Identify which cell holds the provided text, then report its (x, y) central coordinate. 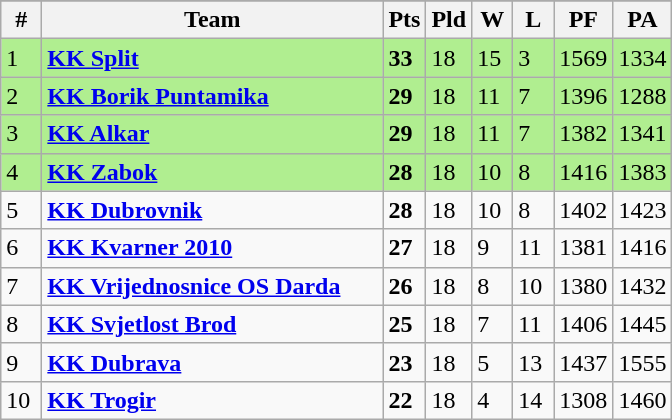
KK Dubrava (212, 362)
6 (22, 248)
1383 (642, 172)
15 (492, 58)
1396 (584, 96)
1437 (584, 362)
1555 (642, 362)
23 (404, 362)
1445 (642, 324)
1 (22, 58)
1432 (642, 286)
KK Kvarner 2010 (212, 248)
1382 (584, 134)
PF (584, 20)
1569 (584, 58)
1288 (642, 96)
1380 (584, 286)
1402 (584, 210)
KK Split (212, 58)
1308 (584, 400)
2 (22, 96)
Team (212, 20)
33 (404, 58)
KK Zabok (212, 172)
KK Alkar (212, 134)
1423 (642, 210)
Pld (449, 20)
KK Borik Puntamika (212, 96)
1406 (584, 324)
KK Vrijednosnice OS Darda (212, 286)
22 (404, 400)
KK Trogir (212, 400)
W (492, 20)
1341 (642, 134)
KK Svjetlost Brod (212, 324)
PA (642, 20)
14 (534, 400)
26 (404, 286)
1334 (642, 58)
27 (404, 248)
L (534, 20)
25 (404, 324)
1460 (642, 400)
1381 (584, 248)
# (22, 20)
13 (534, 362)
KK Dubrovnik (212, 210)
Pts (404, 20)
